Provide the (X, Y) coordinate of the cell's center where the given text is located.  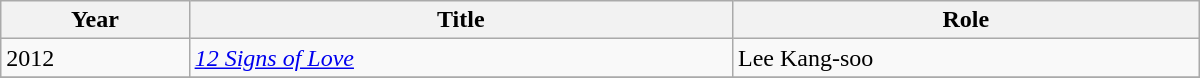
12 Signs of Love (460, 58)
2012 (95, 58)
Title (460, 20)
Year (95, 20)
Role (966, 20)
Lee Kang-soo (966, 58)
